Search for the cell housing the specified text and yield its [x, y] center coordinate. 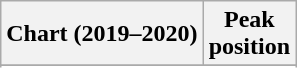
Chart (2019–2020) [102, 34]
Peakposition [249, 34]
